Provide the [X, Y] coordinate of the cell's center where the given text is located.  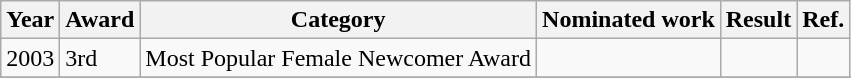
Ref. [824, 20]
Award [100, 20]
Category [338, 20]
Year [30, 20]
Nominated work [629, 20]
3rd [100, 58]
Most Popular Female Newcomer Award [338, 58]
Result [758, 20]
2003 [30, 58]
